From the cell containing the given text, extract its center point as (X, Y) coordinate. 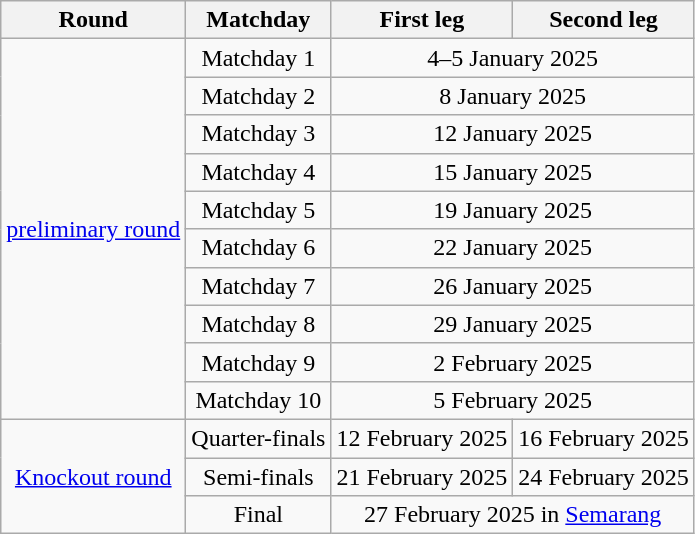
29 January 2025 (512, 324)
Second leg (604, 20)
19 January 2025 (512, 210)
27 February 2025 in Semarang (512, 515)
Quarter-finals (258, 438)
5 February 2025 (512, 400)
Matchday 2 (258, 96)
preliminary round (94, 230)
4–5 January 2025 (512, 58)
Matchday 9 (258, 362)
26 January 2025 (512, 286)
2 February 2025 (512, 362)
Matchday 4 (258, 172)
15 January 2025 (512, 172)
Semi-finals (258, 477)
12 January 2025 (512, 134)
First leg (422, 20)
22 January 2025 (512, 248)
16 February 2025 (604, 438)
21 February 2025 (422, 477)
12 February 2025 (422, 438)
Matchday 6 (258, 248)
8 January 2025 (512, 96)
Matchday 5 (258, 210)
Matchday 7 (258, 286)
Matchday 3 (258, 134)
Matchday (258, 20)
Matchday 8 (258, 324)
Matchday 1 (258, 58)
Final (258, 515)
Matchday 10 (258, 400)
Round (94, 20)
Knockout round (94, 476)
24 February 2025 (604, 477)
